Extract the (X, Y) coordinate from the center of the cell holding the provided text.  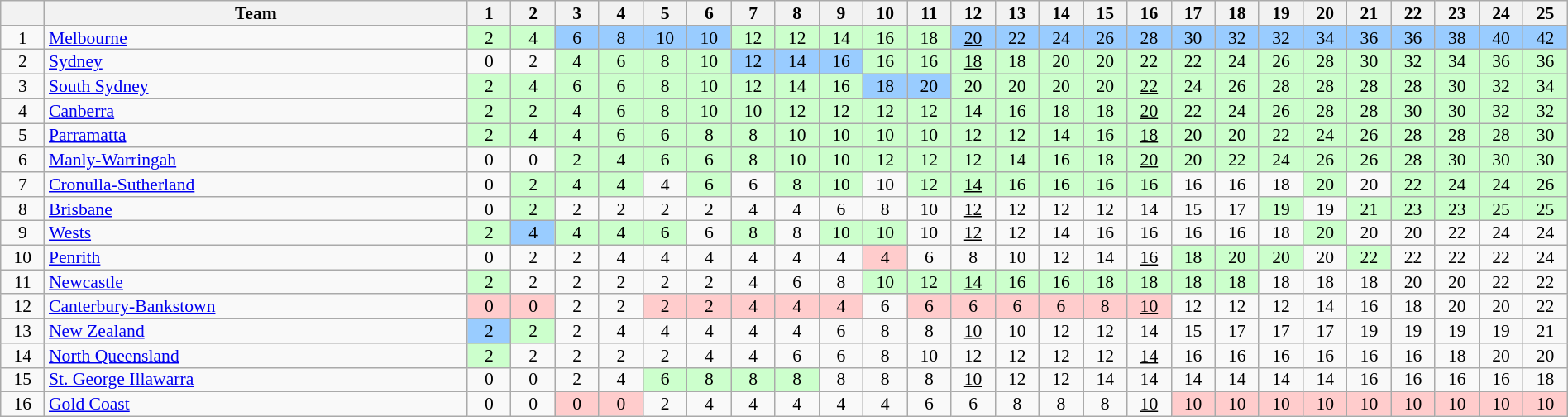
Sydney (256, 62)
42 (1546, 38)
Penrith (256, 258)
38 (1457, 38)
South Sydney (256, 87)
Wests (256, 233)
St. George Illawarra (256, 380)
Melbourne (256, 38)
Cronulla-Sutherland (256, 185)
Manly-Warringah (256, 160)
Parramatta (256, 136)
New Zealand (256, 331)
North Queensland (256, 356)
Newcastle (256, 282)
40 (1500, 38)
Canberra (256, 111)
Gold Coast (256, 405)
Team (256, 13)
Canterbury-Bankstown (256, 307)
Brisbane (256, 209)
